Pinpoint the cell where the given text exists, returning its [X, Y] midpoint coordinate. 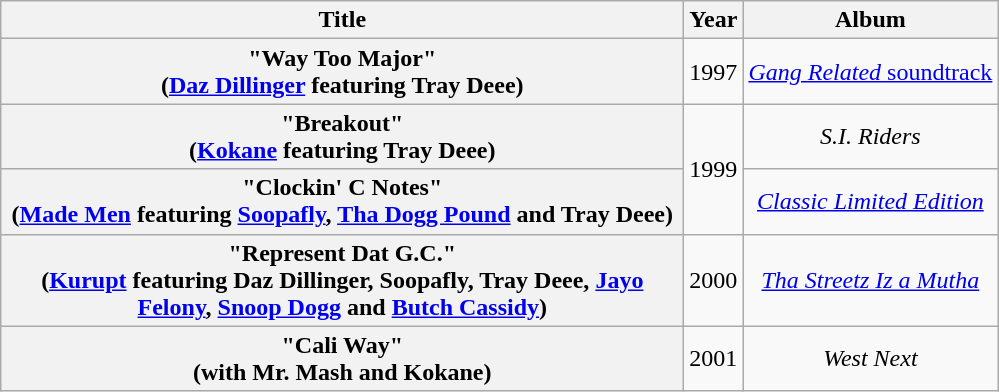
"Way Too Major"(Daz Dillinger featuring Tray Deee) [342, 72]
Title [342, 20]
Year [714, 20]
2001 [714, 358]
Gang Related soundtrack [870, 72]
2000 [714, 280]
Classic Limited Edition [870, 202]
"Clockin' C Notes"(Made Men featuring Soopafly, Tha Dogg Pound and Tray Deee) [342, 202]
S.I. Riders [870, 136]
"Represent Dat G.C."(Kurupt featuring Daz Dillinger, Soopafly, Tray Deee, Jayo Felony, Snoop Dogg and Butch Cassidy) [342, 280]
Album [870, 20]
1999 [714, 169]
Tha Streetz Iz a Mutha [870, 280]
"Cali Way"(with Mr. Mash and Kokane) [342, 358]
West Next [870, 358]
"Breakout"(Kokane featuring Tray Deee) [342, 136]
1997 [714, 72]
